Output the (x, y) coordinate of the center of the cell containing the given text.  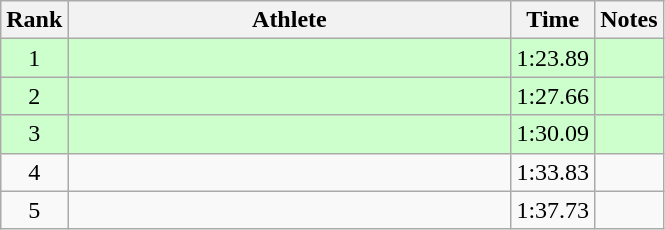
3 (34, 134)
1:23.89 (553, 58)
2 (34, 96)
1:27.66 (553, 96)
1 (34, 58)
1:33.83 (553, 172)
Athlete (290, 20)
1:37.73 (553, 210)
Notes (629, 20)
4 (34, 172)
5 (34, 210)
Time (553, 20)
1:30.09 (553, 134)
Rank (34, 20)
